Output the (X, Y) coordinate of the center of the cell containing the given text.  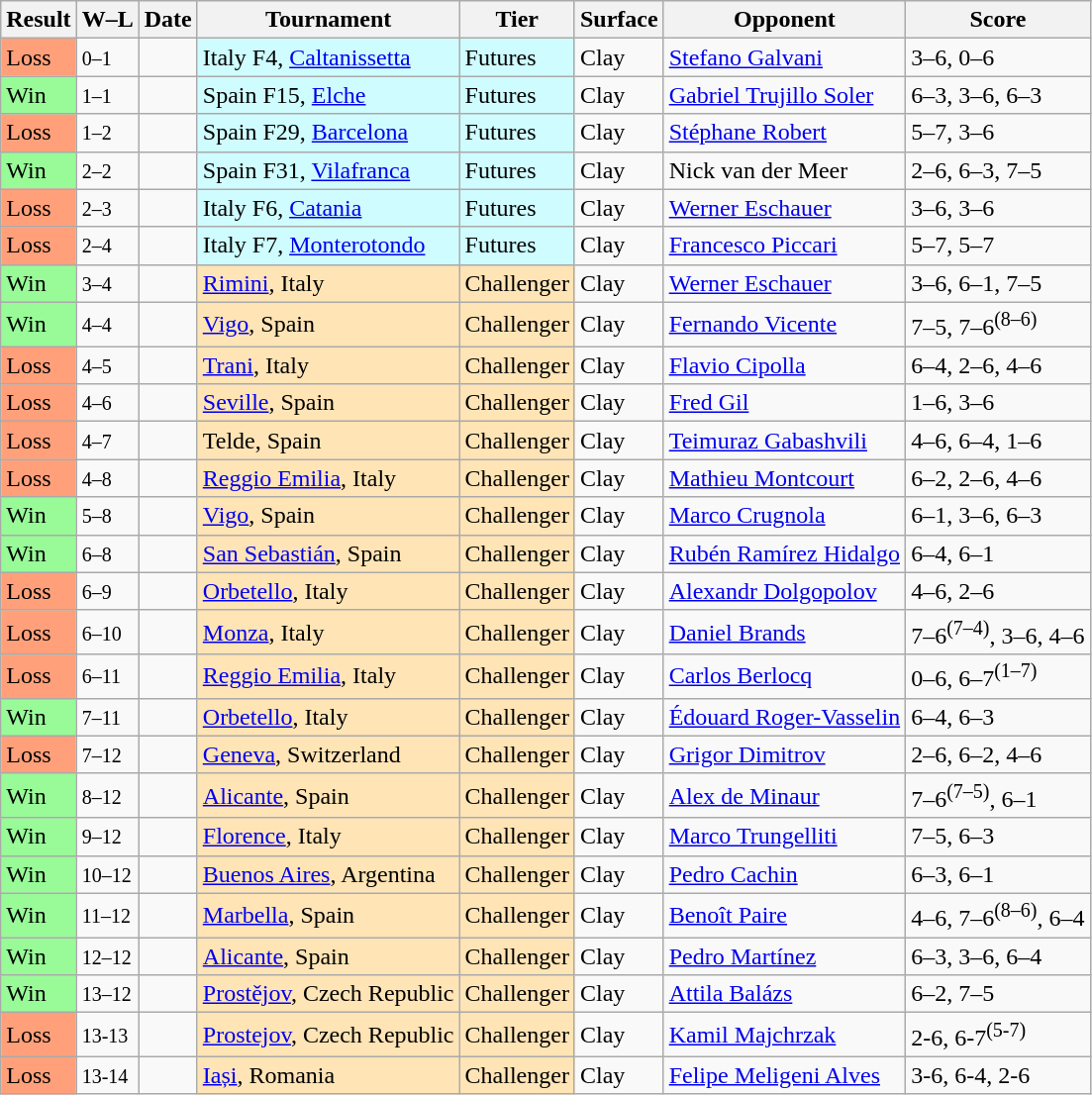
8–12 (107, 796)
4–6, 6–4, 1–6 (998, 441)
6–11 (107, 677)
Tournament (329, 20)
Kamil Majchrzak (784, 1036)
11–12 (107, 915)
Gabriel Trujillo Soler (784, 95)
Flavio Cipolla (784, 365)
Spain F31, Vilafranca (329, 170)
7–6(7–5), 6–1 (998, 796)
10–12 (107, 874)
Date (168, 20)
4–5 (107, 365)
W–L (107, 20)
4–6, 7–6(8–6), 6–4 (998, 915)
Italy F4, Caltanissetta (329, 57)
6–3, 3–6, 6–4 (998, 956)
Teimuraz Gabashvili (784, 441)
2–6, 6–2, 4–6 (998, 754)
Carlos Berlocq (784, 677)
Alexandr Dolgopolov (784, 591)
6–8 (107, 553)
3–4 (107, 283)
Result (39, 20)
Iași, Romania (329, 1075)
2–2 (107, 170)
6–2, 7–5 (998, 994)
7–6(7–4), 3–6, 4–6 (998, 632)
4–8 (107, 478)
0–1 (107, 57)
Fred Gil (784, 403)
Italy F6, Catania (329, 208)
7–5, 6–3 (998, 837)
7–12 (107, 754)
6–4, 2–6, 4–6 (998, 365)
Marco Crugnola (784, 516)
Attila Balázs (784, 994)
6–9 (107, 591)
Seville, Spain (329, 403)
Mathieu Montcourt (784, 478)
Italy F7, Monterotondo (329, 246)
7–5, 7–6(8–6) (998, 325)
Rubén Ramírez Hidalgo (784, 553)
1–2 (107, 133)
Édouard Roger-Vasselin (784, 717)
Prostejov, Czech Republic (329, 1036)
3–6, 6–1, 7–5 (998, 283)
Opponent (784, 20)
13-14 (107, 1075)
Trani, Italy (329, 365)
7–11 (107, 717)
Florence, Italy (329, 837)
6–4, 6–1 (998, 553)
6–10 (107, 632)
Surface (619, 20)
2-6, 6-7(5-7) (998, 1036)
5–8 (107, 516)
Score (998, 20)
Telde, Spain (329, 441)
Spain F15, Elche (329, 95)
12–12 (107, 956)
Daniel Brands (784, 632)
Stefano Galvani (784, 57)
0–6, 6–7(1–7) (998, 677)
Pedro Martínez (784, 956)
3–6, 0–6 (998, 57)
13–12 (107, 994)
4–6 (107, 403)
9–12 (107, 837)
1–1 (107, 95)
4–7 (107, 441)
4–6, 2–6 (998, 591)
Tier (517, 20)
3–6, 3–6 (998, 208)
5–7, 5–7 (998, 246)
Prostějov, Czech Republic (329, 994)
6–3, 3–6, 6–3 (998, 95)
13-13 (107, 1036)
Rimini, Italy (329, 283)
Nick van der Meer (784, 170)
Alex de Minaur (784, 796)
San Sebastián, Spain (329, 553)
6–4, 6–3 (998, 717)
Fernando Vicente (784, 325)
6–2, 2–6, 4–6 (998, 478)
Pedro Cachin (784, 874)
Stéphane Robert (784, 133)
4–4 (107, 325)
Marbella, Spain (329, 915)
1–6, 3–6 (998, 403)
6–3, 6–1 (998, 874)
2–3 (107, 208)
6–1, 3–6, 6–3 (998, 516)
Marco Trungelliti (784, 837)
3-6, 6-4, 2-6 (998, 1075)
Buenos Aires, Argentina (329, 874)
Geneva, Switzerland (329, 754)
Francesco Piccari (784, 246)
2–4 (107, 246)
5–7, 3–6 (998, 133)
2–6, 6–3, 7–5 (998, 170)
Spain F29, Barcelona (329, 133)
Grigor Dimitrov (784, 754)
Monza, Italy (329, 632)
Felipe Meligeni Alves (784, 1075)
Benoît Paire (784, 915)
